Determine the [X, Y] coordinate at the center of the cell enclosing the given text.  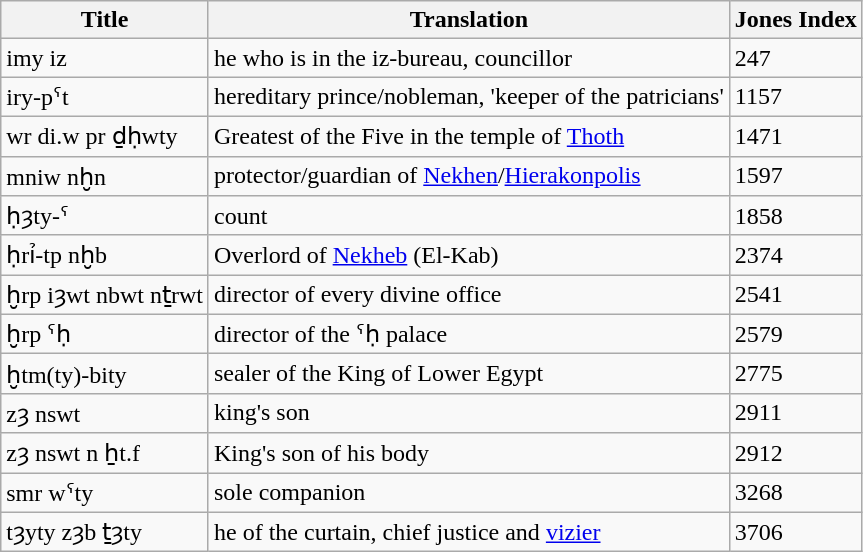
zȝ nswt n ẖt.f [105, 453]
zȝ nswt [105, 413]
2912 [796, 453]
protector/guardian of Nekhen/Hierakonpolis [468, 176]
ḥrỉ-tp nḫb [105, 255]
sealer of the King of Lower Egypt [468, 374]
director of every divine office [468, 295]
ḫtm(ty)-bity [105, 374]
2541 [796, 295]
2911 [796, 413]
sole companion [468, 492]
imy iz [105, 58]
ḫrp iȝwt nbwt nṯrwt [105, 295]
king's son [468, 413]
King's son of his body [468, 453]
1858 [796, 216]
smr wˁty [105, 492]
3706 [796, 532]
Greatest of the Five in the temple of Thoth [468, 136]
2374 [796, 255]
Jones Index [796, 20]
Translation [468, 20]
Title [105, 20]
ḫrp ˁḥ [105, 334]
1597 [796, 176]
tȝyty zȝb ṯȝty [105, 532]
he of the curtain, chief justice and vizier [468, 532]
iry-pˁt [105, 97]
director of the ˁḥ palace [468, 334]
3268 [796, 492]
he who is in the iz-bureau, councillor [468, 58]
1471 [796, 136]
2775 [796, 374]
1157 [796, 97]
247 [796, 58]
wr di.w pr ḏḥwty [105, 136]
2579 [796, 334]
mniw nḫn [105, 176]
ḥȝty-ˁ [105, 216]
count [468, 216]
Overlord of Nekheb (El-Kab) [468, 255]
hereditary prince/nobleman, 'keeper of the patricians' [468, 97]
